Pinpoint the cell where the given text exists, returning its (x, y) midpoint coordinate. 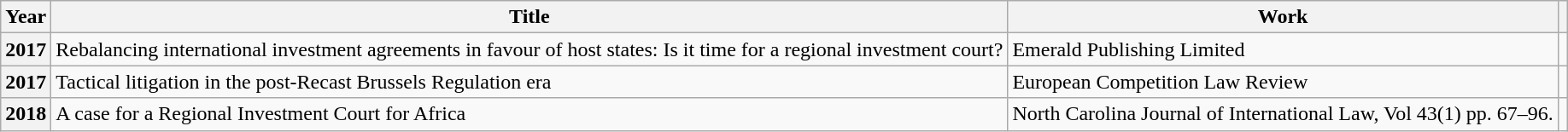
Title (529, 17)
North Carolina Journal of International Law, Vol 43(1) pp. 67–96. (1283, 114)
Emerald Publishing Limited (1283, 49)
European Competition Law Review (1283, 82)
Tactical litigation in the post-Recast Brussels Regulation era (529, 82)
Work (1283, 17)
Rebalancing international investment agreements in favour of host states: Is it time for a regional investment court? (529, 49)
A case for a Regional Investment Court for Africa (529, 114)
2018 (26, 114)
Year (26, 17)
